Return the (x, y) coordinate for the center point of the cell that contains the specified text.  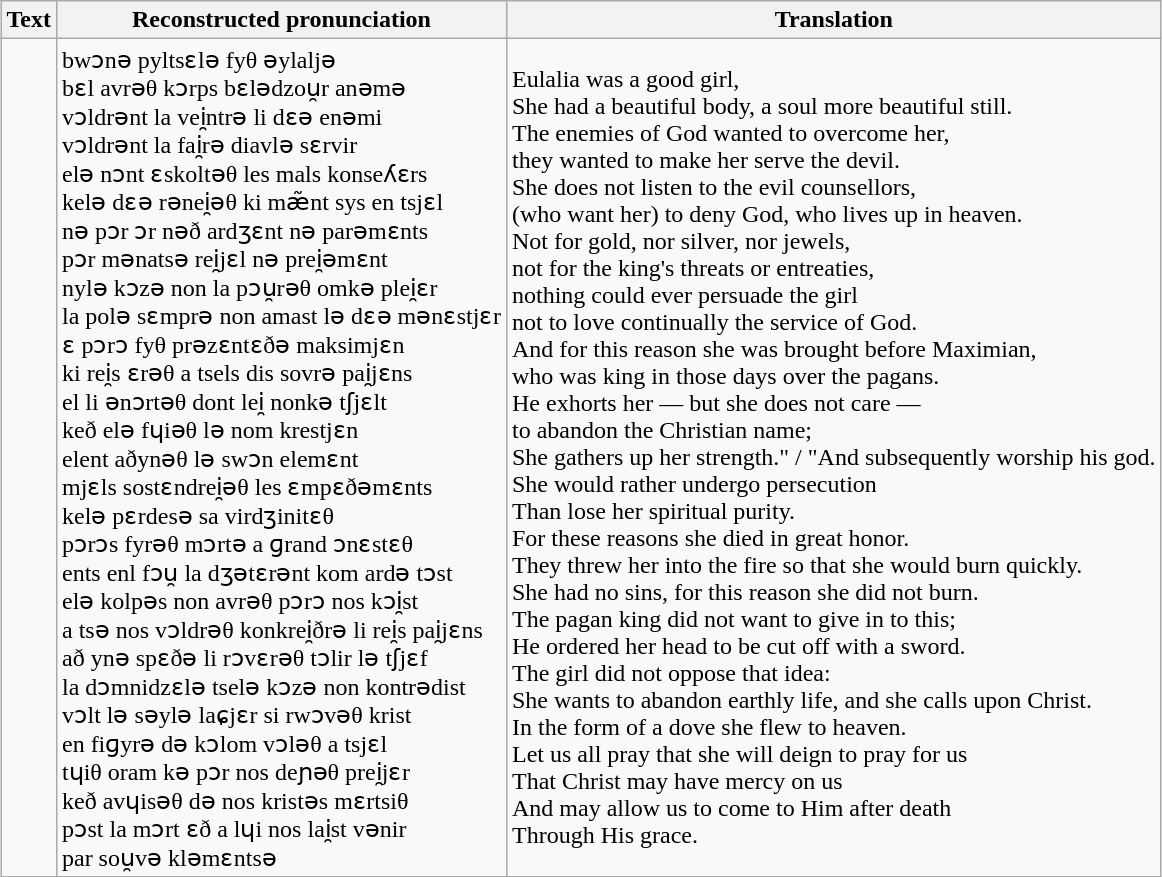
Reconstructed pronunciation (281, 20)
Translation (834, 20)
Text (29, 20)
